For the text-containing cell, return its midpoint in (X, Y) coordinate format. 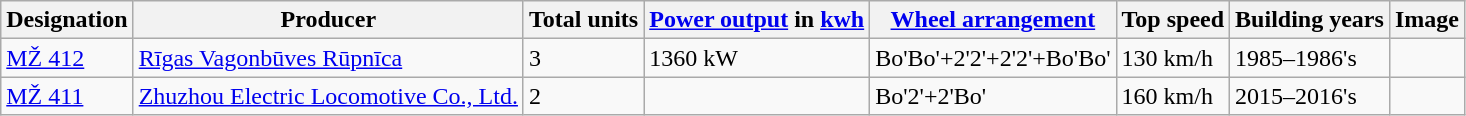
3 (583, 58)
2015–2016's (1310, 96)
MŽ 412 (67, 58)
Wheel arrangement (993, 20)
Designation (67, 20)
Zhuzhou Electric Locomotive Co., Ltd. (328, 96)
Power output in kwh (757, 20)
Rīgas Vagonbūves Rūpnīca (328, 58)
Producer (328, 20)
1360 kW (757, 58)
2 (583, 96)
MŽ 411 (67, 96)
130 km/h (1173, 58)
160 km/h (1173, 96)
Bo'2'+2'Bo' (993, 96)
Image (1426, 20)
Building years (1310, 20)
Top speed (1173, 20)
Bo'Bo'+2'2'+2'2'+Bo'Bo' (993, 58)
1985–1986's (1310, 58)
Total units (583, 20)
